Pinpoint the cell where the given text exists, returning its [x, y] midpoint coordinate. 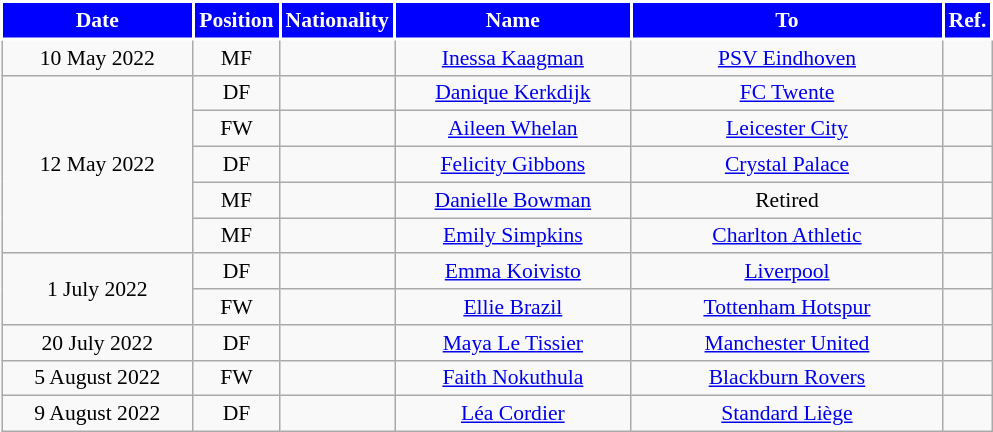
Emma Koivisto [514, 272]
10 May 2022 [98, 57]
Faith Nokuthula [514, 378]
Emily Simpkins [514, 236]
FC Twente [787, 93]
Ellie Brazil [514, 307]
20 July 2022 [98, 343]
9 August 2022 [98, 414]
Leicester City [787, 129]
Danique Kerkdijk [514, 93]
Tottenham Hotspur [787, 307]
Inessa Kaagman [514, 57]
Retired [787, 200]
5 August 2022 [98, 378]
Ref. [968, 20]
Danielle Bowman [514, 200]
12 May 2022 [98, 164]
1 July 2022 [98, 290]
Position [236, 20]
Charlton Athletic [787, 236]
PSV Eindhoven [787, 57]
Blackburn Rovers [787, 378]
Liverpool [787, 272]
Standard Liège [787, 414]
Manchester United [787, 343]
Nationality [338, 20]
Name [514, 20]
Felicity Gibbons [514, 165]
Crystal Palace [787, 165]
To [787, 20]
Aileen Whelan [514, 129]
Maya Le Tissier [514, 343]
Date [98, 20]
Léa Cordier [514, 414]
